Identify which cell holds the provided text, then report its [x, y] central coordinate. 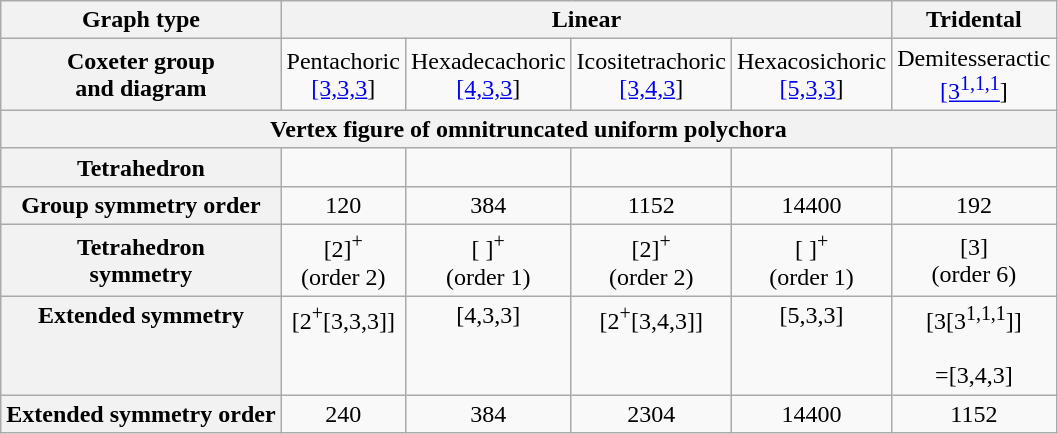
Coxeter groupand diagram [141, 75]
2304 [651, 414]
Extended symmetry order [141, 414]
Tridental [974, 20]
Hexacosichoric[5,3,3] [811, 75]
Hexadecachoric[4,3,3] [488, 75]
[2+[3,4,3]] [651, 346]
Graph type [141, 20]
Group symmetry order [141, 205]
Icositetrachoric[3,4,3] [651, 75]
Linear [586, 20]
240 [343, 414]
Vertex figure of omnitruncated uniform polychora [528, 129]
[2+[3,3,3]] [343, 346]
[4,3,3] [488, 346]
Tetrahedronsymmetry [141, 261]
Tetrahedron [141, 167]
[5,3,3] [811, 346]
[3[31,1,1]]=[3,4,3] [974, 346]
[3](order 6) [974, 261]
120 [343, 205]
Extended symmetry [141, 346]
Pentachoric[3,3,3] [343, 75]
Demitesseractic[31,1,1] [974, 75]
192 [974, 205]
